Pinpoint the cell where the given text exists, returning its [X, Y] midpoint coordinate. 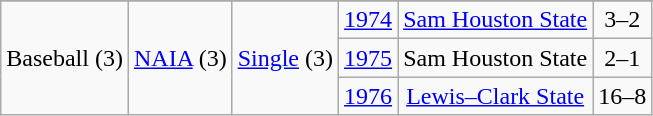
16–8 [622, 96]
1975 [368, 58]
2–1 [622, 58]
Lewis–Clark State [496, 96]
Baseball (3) [65, 58]
Single (3) [285, 58]
1974 [368, 20]
1976 [368, 96]
NAIA (3) [180, 58]
3–2 [622, 20]
